Capture the cell that displays the provided text and extract its (x, y) central coordinate. 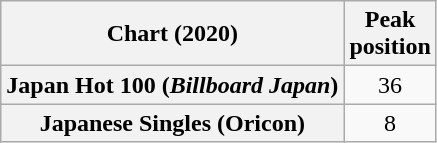
36 (390, 85)
Peakposition (390, 34)
Japan Hot 100 (Billboard Japan) (172, 85)
Chart (2020) (172, 34)
Japanese Singles (Oricon) (172, 123)
8 (390, 123)
